For the text-containing cell, return its midpoint in [X, Y] coordinate format. 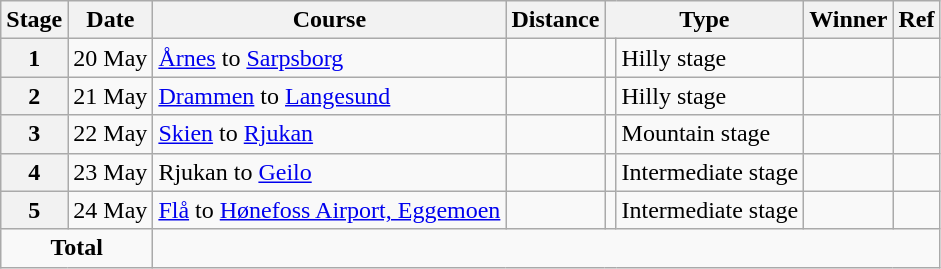
2 [34, 96]
Flå to Hønefoss Airport, Eggemoen [330, 210]
Drammen to Langesund [330, 96]
Course [330, 20]
Distance [556, 20]
20 May [110, 58]
21 May [110, 96]
3 [34, 134]
Mountain stage [710, 134]
Skien to Rjukan [330, 134]
Årnes to Sarpsborg [330, 58]
Ref [916, 20]
22 May [110, 134]
Rjukan to Geilo [330, 172]
5 [34, 210]
Total [77, 248]
Winner [848, 20]
23 May [110, 172]
Date [110, 20]
Type [704, 20]
Stage [34, 20]
24 May [110, 210]
4 [34, 172]
1 [34, 58]
